Extract the (X, Y) coordinate from the center of the cell holding the provided text.  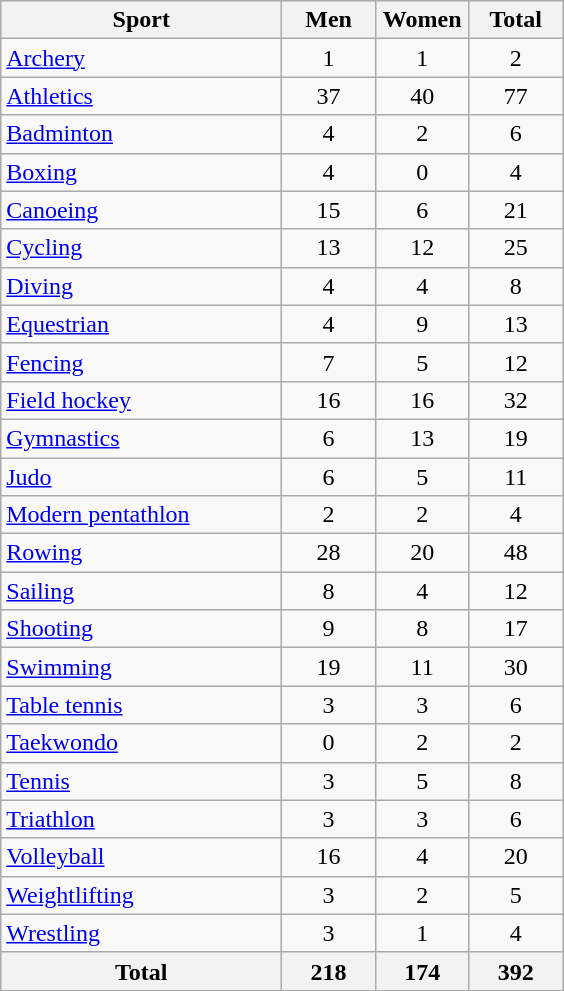
Swimming (142, 667)
40 (422, 96)
Diving (142, 286)
Fencing (142, 362)
30 (516, 667)
32 (516, 400)
Shooting (142, 629)
Women (422, 20)
Weightlifting (142, 895)
Canoeing (142, 210)
Archery (142, 58)
Men (329, 20)
Sailing (142, 591)
Gymnastics (142, 438)
Sport (142, 20)
Field hockey (142, 400)
174 (422, 971)
Table tennis (142, 705)
Equestrian (142, 324)
37 (329, 96)
Athletics (142, 96)
Judo (142, 477)
Triathlon (142, 819)
15 (329, 210)
Badminton (142, 134)
21 (516, 210)
392 (516, 971)
28 (329, 553)
48 (516, 553)
Volleyball (142, 857)
218 (329, 971)
77 (516, 96)
Cycling (142, 248)
25 (516, 248)
Rowing (142, 553)
7 (329, 362)
17 (516, 629)
Boxing (142, 172)
Tennis (142, 781)
Wrestling (142, 933)
Taekwondo (142, 743)
Modern pentathlon (142, 515)
